Search for the cell housing the specified text and yield its [X, Y] center coordinate. 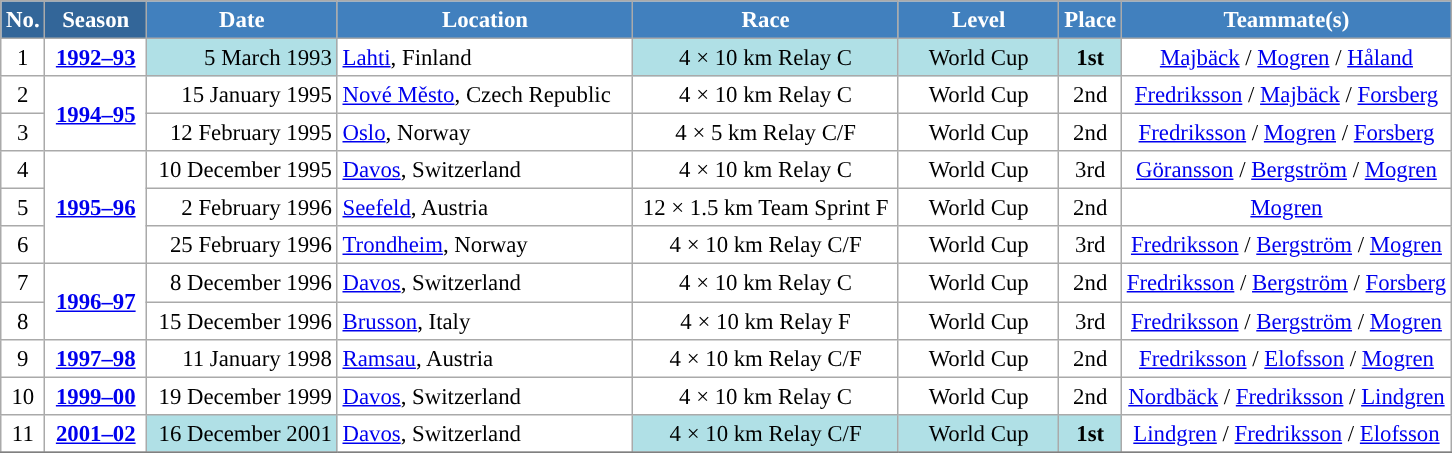
5 [23, 208]
19 December 1999 [242, 396]
Fredriksson / Mogren / Forsberg [1286, 133]
11 [23, 433]
6 [23, 245]
Nové Město, Czech Republic [485, 95]
Majbäck / Mogren / Håland [1286, 58]
2 [23, 95]
4 × 10 km Relay F [766, 321]
1994–95 [96, 114]
1999–00 [96, 396]
Fredriksson / Elofsson / Mogren [1286, 358]
12 February 1995 [242, 133]
2 February 1996 [242, 208]
Location [485, 20]
12 × 1.5 km Team Sprint F [766, 208]
2001–02 [96, 433]
Mogren [1286, 208]
11 January 1998 [242, 358]
Place [1090, 20]
3 [23, 133]
15 January 1995 [242, 95]
Teammate(s) [1286, 20]
No. [23, 20]
Seefeld, Austria [485, 208]
1 [23, 58]
Oslo, Norway [485, 133]
7 [23, 283]
Date [242, 20]
1996–97 [96, 302]
25 February 1996 [242, 245]
Race [766, 20]
Nordbäck / Fredriksson / Lindgren [1286, 396]
10 [23, 396]
4 × 5 km Relay C/F [766, 133]
8 [23, 321]
15 December 1996 [242, 321]
Fredriksson / Bergström / Forsberg [1286, 283]
Fredriksson / Majbäck / Forsberg [1286, 95]
10 December 1995 [242, 170]
1995–96 [96, 208]
Lindgren / Fredriksson / Elofsson [1286, 433]
Göransson / Bergström / Mogren [1286, 170]
Lahti, Finland [485, 58]
5 March 1993 [242, 58]
Brusson, Italy [485, 321]
1992–93 [96, 58]
8 December 1996 [242, 283]
Trondheim, Norway [485, 245]
9 [23, 358]
Level [978, 20]
16 December 2001 [242, 433]
4 [23, 170]
1997–98 [96, 358]
Season [96, 20]
Ramsau, Austria [485, 358]
